Determine the (x, y) coordinate at the center of the cell enclosing the given text.  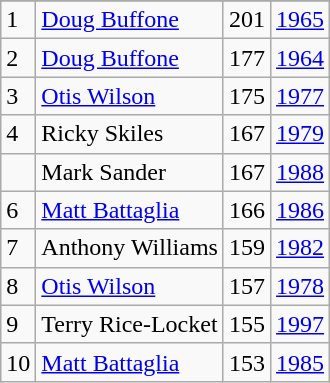
155 (246, 324)
1986 (300, 210)
159 (246, 248)
Mark Sander (130, 172)
177 (246, 58)
175 (246, 96)
1977 (300, 96)
1997 (300, 324)
166 (246, 210)
Ricky Skiles (130, 134)
201 (246, 20)
1985 (300, 362)
1964 (300, 58)
10 (18, 362)
2 (18, 58)
1965 (300, 20)
1978 (300, 286)
153 (246, 362)
1 (18, 20)
157 (246, 286)
Terry Rice-Locket (130, 324)
7 (18, 248)
3 (18, 96)
1988 (300, 172)
Anthony Williams (130, 248)
4 (18, 134)
6 (18, 210)
9 (18, 324)
1979 (300, 134)
8 (18, 286)
1982 (300, 248)
